Extract the [x, y] coordinate from the center of the cell holding the provided text.  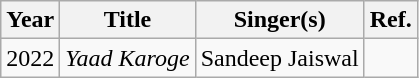
2022 [30, 58]
Title [128, 20]
Yaad Karoge [128, 58]
Year [30, 20]
Ref. [390, 20]
Sandeep Jaiswal [280, 58]
Singer(s) [280, 20]
